Return the [X, Y] coordinate for the center point of the cell that contains the specified text.  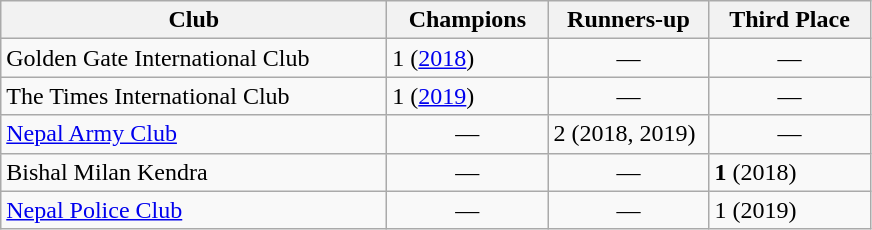
Nepal Army Club [194, 134]
2 (2018, 2019) [628, 134]
Nepal Police Club [194, 210]
Club [194, 20]
Runners-up [628, 20]
Golden Gate International Club [194, 58]
Third Place [790, 20]
Bishal Milan Kendra [194, 172]
Champions [468, 20]
The Times International Club [194, 96]
